Find where the given text appears and provide that cell's center as [X, Y] coordinate. 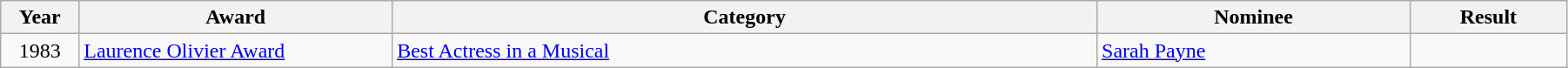
Sarah Payne [1254, 51]
Nominee [1254, 17]
Best Actress in a Musical [745, 51]
Award [236, 17]
Year [40, 17]
Category [745, 17]
1983 [40, 51]
Result [1488, 17]
Laurence Olivier Award [236, 51]
